Return (x, y) of the center of cell containing provided text 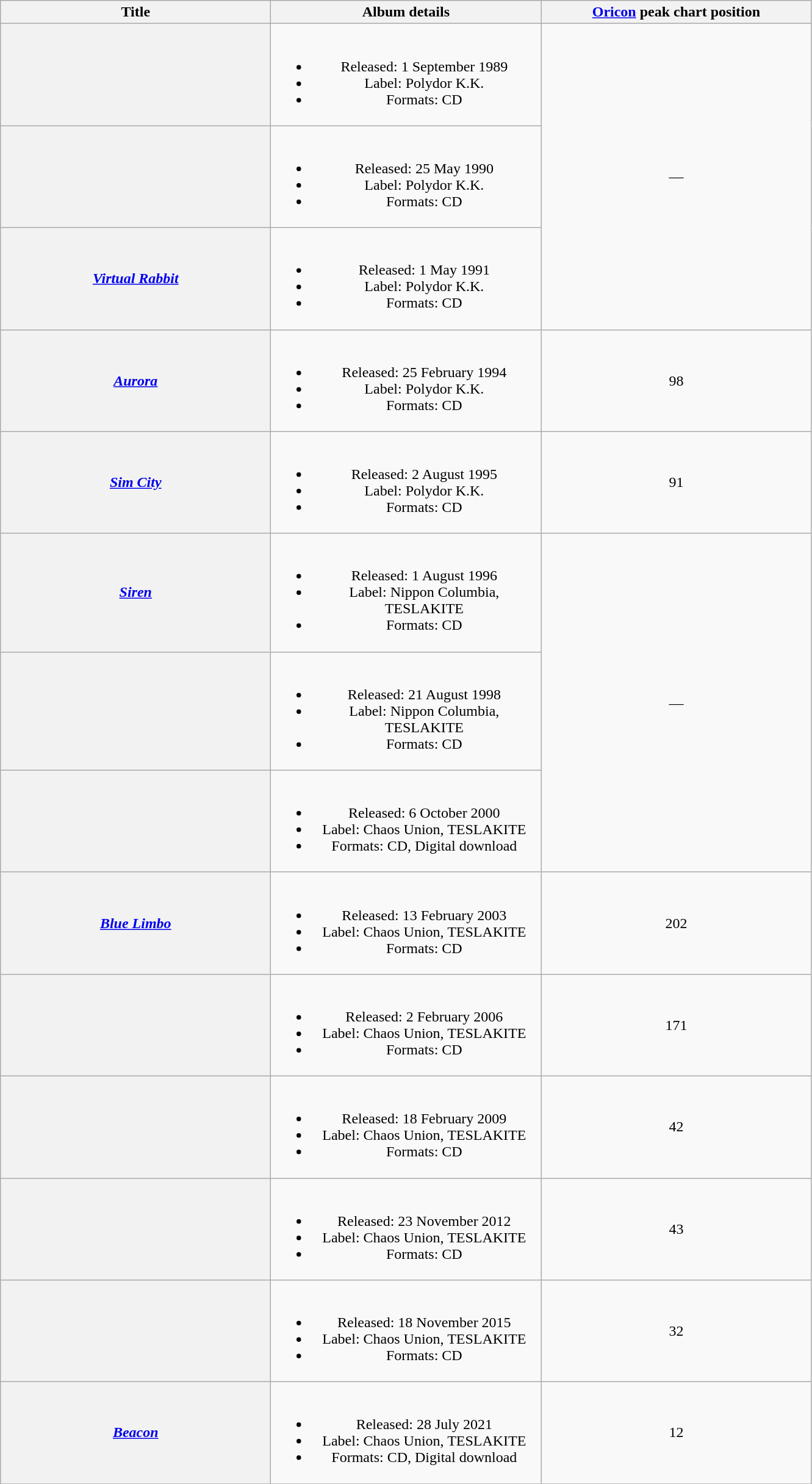
12 (676, 1433)
32 (676, 1331)
Released: 25 February 1994Label: Polydor K.K.Formats: CD (406, 381)
Released: 1 May 1991Label: Polydor K.K.Formats: CD (406, 278)
91 (676, 482)
42 (676, 1126)
Beacon (135, 1433)
Released: 18 February 2009Label: Chaos Union, TESLAKITEFormats: CD (406, 1126)
Released: 21 August 1998Label: Nippon Columbia, TESLAKITEFormats: CD (406, 711)
98 (676, 381)
Released: 25 May 1990Label: Polydor K.K.Formats: CD (406, 177)
202 (676, 923)
Aurora (135, 381)
Released: 1 September 1989Label: Polydor K.K.Formats: CD (406, 74)
Oricon peak chart position (676, 12)
Released: 1 August 1996Label: Nippon Columbia, TESLAKITEFormats: CD (406, 593)
Released: 2 February 2006Label: Chaos Union, TESLAKITEFormats: CD (406, 1025)
Released: 6 October 2000Label: Chaos Union, TESLAKITEFormats: CD, Digital download (406, 821)
Released: 28 July 2021Label: Chaos Union, TESLAKITEFormats: CD, Digital download (406, 1433)
171 (676, 1025)
Title (135, 12)
Blue Limbo (135, 923)
Virtual Rabbit (135, 278)
43 (676, 1229)
Released: 23 November 2012Label: Chaos Union, TESLAKITEFormats: CD (406, 1229)
Released: 18 November 2015Label: Chaos Union, TESLAKITEFormats: CD (406, 1331)
Released: 13 February 2003Label: Chaos Union, TESLAKITEFormats: CD (406, 923)
Album details (406, 12)
Sim City (135, 482)
Released: 2 August 1995Label: Polydor K.K.Formats: CD (406, 482)
Siren (135, 593)
